Capture the cell that displays the provided text and extract its [x, y] central coordinate. 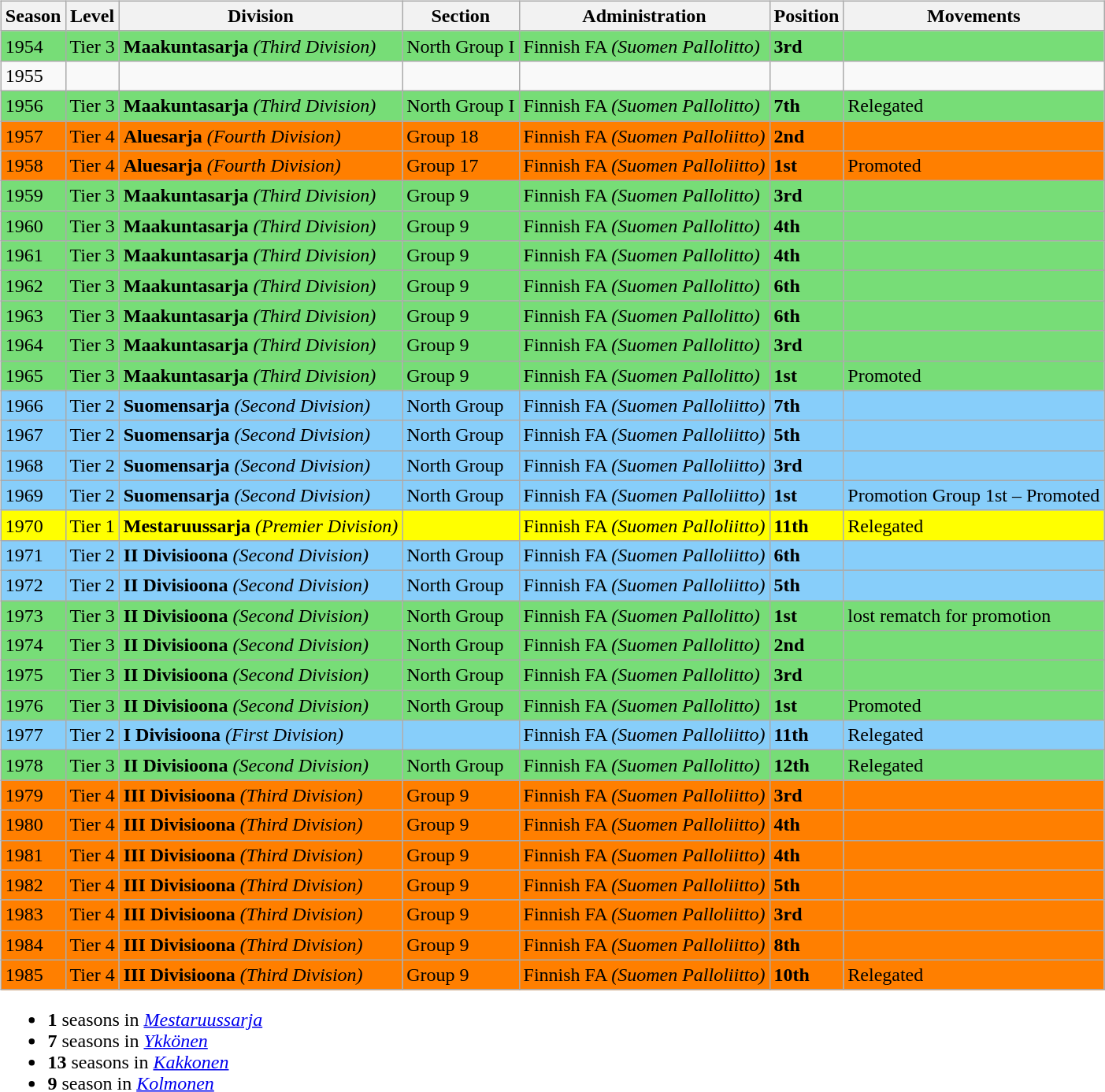
1984 [33, 945]
Mestaruussarja (Premier Division) [260, 525]
Division [260, 16]
lost rematch for promotion [973, 615]
Season [33, 16]
1957 [33, 136]
1959 [33, 196]
Group 18 [461, 136]
1962 [33, 286]
Level [92, 16]
1983 [33, 915]
1972 [33, 585]
1969 [33, 495]
Section [461, 16]
1966 [33, 405]
Tier 1 [92, 525]
1974 [33, 646]
I Divisioona (First Division) [260, 735]
1967 [33, 435]
10th [807, 975]
1975 [33, 676]
1964 [33, 346]
1981 [33, 855]
Group 17 [461, 166]
1954 [33, 46]
Movements [973, 16]
1977 [33, 735]
Administration [644, 16]
1971 [33, 555]
Promotion Group 1st – Promoted [973, 495]
1979 [33, 795]
1980 [33, 825]
1956 [33, 105]
1968 [33, 465]
1961 [33, 256]
1955 [33, 76]
1982 [33, 885]
1976 [33, 705]
8th [807, 945]
1970 [33, 525]
1985 [33, 975]
1963 [33, 316]
1978 [33, 765]
1973 [33, 615]
12th [807, 765]
Position [807, 16]
1965 [33, 376]
1958 [33, 166]
1960 [33, 226]
